Return (x, y) of the center of cell containing provided text 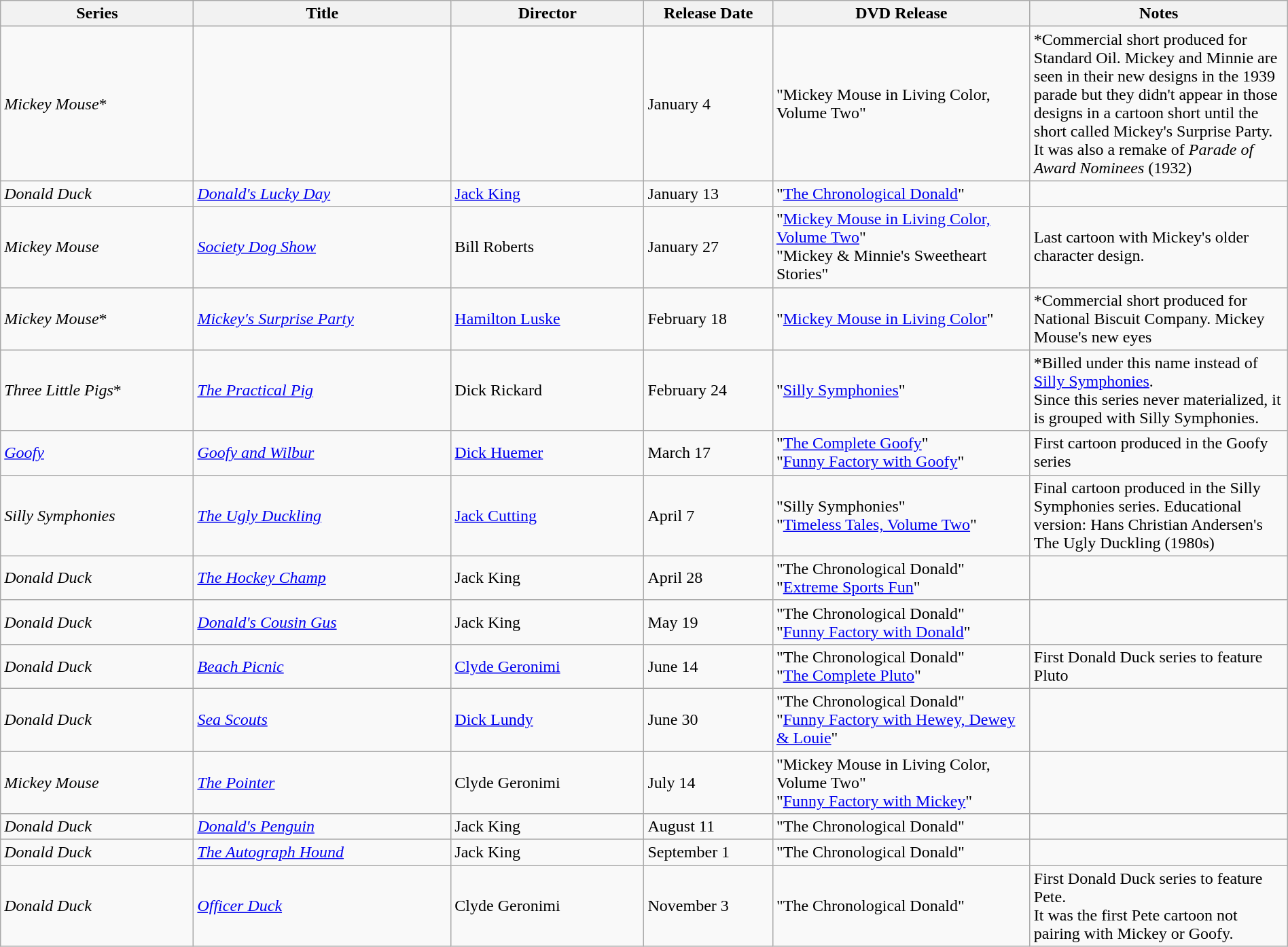
April 28 (708, 577)
"The Chronological Donald" "Funny Factory with Hewey, Dewey & Louie" (901, 719)
Final cartoon produced in the Silly Symphonies series. Educational version: Hans Christian Andersen's The Ugly Duckling (1980s) (1159, 515)
August 11 (708, 827)
Dick Lundy (548, 719)
September 1 (708, 853)
Donald's Lucky Day (322, 194)
January 13 (708, 194)
Silly Symphonies (97, 515)
Jack Cutting (548, 515)
"Mickey Mouse in Living Color, Volume Two" "Mickey & Minnie's Sweetheart Stories" (901, 247)
*Billed under this name instead of Silly Symphonies. Since this series never materialized, it is grouped with Silly Symphonies. (1159, 390)
Donald's Cousin Gus (322, 622)
First cartoon produced in the Goofy series (1159, 452)
"Mickey Mouse in Living Color, Volume Two" (901, 103)
February 18 (708, 319)
Beach Picnic (322, 666)
Mickey's Surprise Party (322, 319)
First Donald Duck series to feature Pete. It was the first Pete cartoon not pairing with Mickey or Goofy. (1159, 906)
January 4 (708, 103)
November 3 (708, 906)
"Silly Symphonies" (901, 390)
Dick Rickard (548, 390)
Goofy and Wilbur (322, 452)
Release Date (708, 14)
The Hockey Champ (322, 577)
Series (97, 14)
July 14 (708, 783)
January 27 (708, 247)
May 19 (708, 622)
"The Chronological Donald" "The Complete Pluto" (901, 666)
Bill Roberts (548, 247)
June 30 (708, 719)
"The Chronological Donald" "Extreme Sports Fun" (901, 577)
The Ugly Duckling (322, 515)
June 14 (708, 666)
"Mickey Mouse in Living Color" (901, 319)
Director (548, 14)
The Autograph Hound (322, 853)
The Pointer (322, 783)
Sea Scouts (322, 719)
Donald's Penguin (322, 827)
"The Chronological Donald" "Funny Factory with Donald" (901, 622)
DVD Release (901, 14)
First Donald Duck series to feature Pluto (1159, 666)
Officer Duck (322, 906)
Goofy (97, 452)
The Practical Pig (322, 390)
Society Dog Show (322, 247)
March 17 (708, 452)
February 24 (708, 390)
"Mickey Mouse in Living Color, Volume Two" "Funny Factory with Mickey" (901, 783)
April 7 (708, 515)
Dick Huemer (548, 452)
Hamilton Luske (548, 319)
Notes (1159, 14)
Three Little Pigs* (97, 390)
Last cartoon with Mickey's older character design. (1159, 247)
"Silly Symphonies" "Timeless Tales, Volume Two" (901, 515)
Title (322, 14)
"The Complete Goofy" "Funny Factory with Goofy" (901, 452)
*Commercial short produced for National Biscuit Company. Mickey Mouse's new eyes (1159, 319)
